Return [x, y] of the center of cell containing provided text 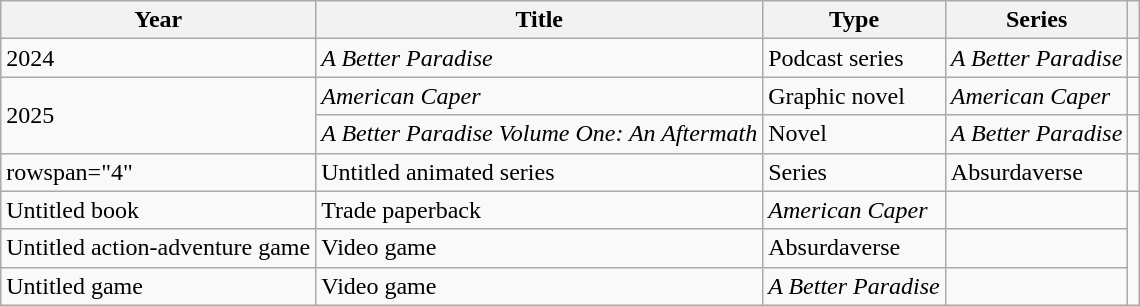
Novel [854, 134]
Untitled animated series [540, 172]
A Better Paradise Volume One: An Aftermath [540, 134]
2024 [158, 58]
Untitled book [158, 210]
Graphic novel [854, 96]
Trade paperback [540, 210]
Untitled game [158, 286]
rowspan="4" [158, 172]
Type [854, 20]
2025 [158, 115]
Year [158, 20]
Podcast series [854, 58]
Title [540, 20]
Untitled action-adventure game [158, 248]
